Return the [X, Y] coordinate for the center point of the cell that contains the specified text.  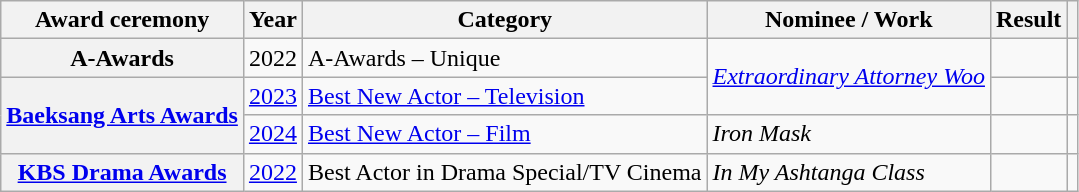
Baeksang Arts Awards [122, 115]
Best New Actor – Film [504, 134]
A-Awards [122, 58]
KBS Drama Awards [122, 172]
In My Ashtanga Class [849, 172]
Result [1028, 20]
Iron Mask [849, 134]
Best New Actor – Television [504, 96]
Year [272, 20]
2023 [272, 96]
Best Actor in Drama Special/TV Cinema [504, 172]
Award ceremony [122, 20]
Nominee / Work [849, 20]
A-Awards – Unique [504, 58]
Category [504, 20]
Extraordinary Attorney Woo [849, 77]
2024 [272, 134]
